Locate the cell with the specified text and output its (X, Y) center coordinate. 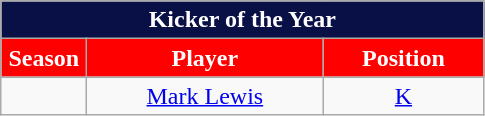
K (404, 96)
Season (44, 58)
Player (205, 58)
Position (404, 58)
Mark Lewis (205, 96)
Kicker of the Year (242, 20)
